Determine the [x, y] coordinate at the center of the cell enclosing the given text.  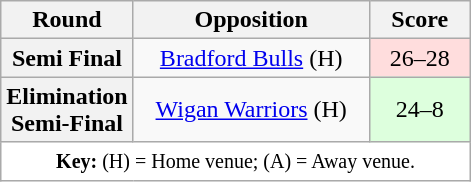
Opposition [251, 20]
Wigan Warriors (H) [251, 110]
24–8 [420, 110]
Semi Final [67, 58]
26–28 [420, 58]
Elimination Semi-Final [67, 110]
Score [420, 20]
Round [67, 20]
Bradford Bulls (H) [251, 58]
Key: (H) = Home venue; (A) = Away venue. [236, 161]
